For the text-containing cell, return its midpoint in [X, Y] coordinate format. 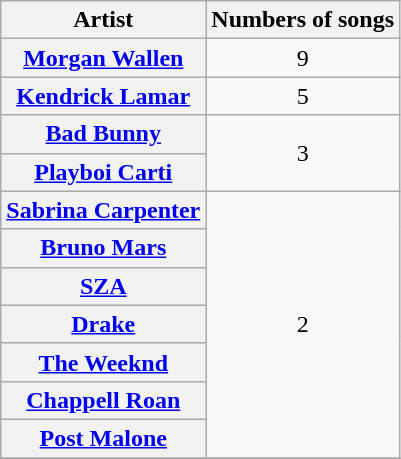
Kendrick Lamar [104, 96]
3 [303, 153]
Morgan Wallen [104, 58]
Playboi Carti [104, 172]
Bruno Mars [104, 248]
The Weeknd [104, 362]
Sabrina Carpenter [104, 210]
Artist [104, 20]
9 [303, 58]
Numbers of songs [303, 20]
Post Malone [104, 438]
SZA [104, 286]
2 [303, 324]
Bad Bunny [104, 134]
5 [303, 96]
Chappell Roan [104, 400]
Drake [104, 324]
